Search for the cell housing the specified text and yield its (x, y) center coordinate. 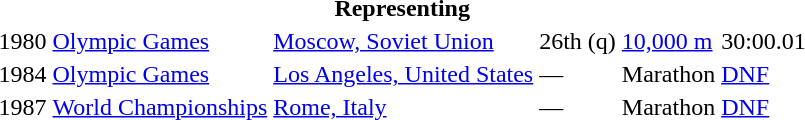
Marathon (668, 74)
26th (q) (578, 41)
— (578, 74)
10,000 m (668, 41)
Moscow, Soviet Union (404, 41)
Los Angeles, United States (404, 74)
